Search for the cell housing the specified text and yield its (x, y) center coordinate. 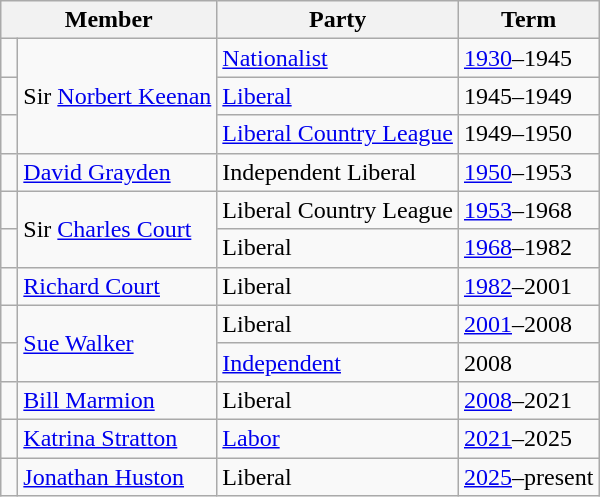
Labor (338, 438)
David Grayden (118, 172)
Katrina Stratton (118, 438)
Sue Walker (118, 343)
2025–present (528, 477)
Party (338, 20)
1930–1945 (528, 58)
Independent Liberal (338, 172)
Bill Marmion (118, 400)
2008–2021 (528, 400)
Sir Charles Court (118, 229)
1953–1968 (528, 210)
1950–1953 (528, 172)
1949–1950 (528, 134)
Richard Court (118, 286)
2008 (528, 362)
Jonathan Huston (118, 477)
Independent (338, 362)
2001–2008 (528, 324)
1968–1982 (528, 248)
2021–2025 (528, 438)
Nationalist (338, 58)
Member (109, 20)
1982–2001 (528, 286)
1945–1949 (528, 96)
Term (528, 20)
Sir Norbert Keenan (118, 96)
